Identify which cell holds the provided text, then report its (X, Y) central coordinate. 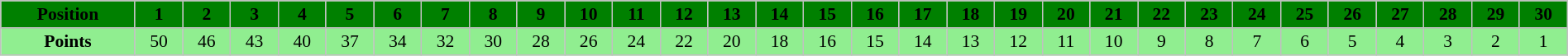
19 (1018, 15)
Position (68, 15)
46 (207, 41)
37 (350, 41)
43 (255, 41)
17 (923, 15)
34 (398, 41)
21 (1114, 15)
23 (1209, 15)
Points (68, 41)
27 (1400, 15)
32 (446, 41)
25 (1305, 15)
29 (1496, 15)
40 (302, 41)
50 (159, 41)
